Output the (X, Y) coordinate of the center of the cell containing the given text.  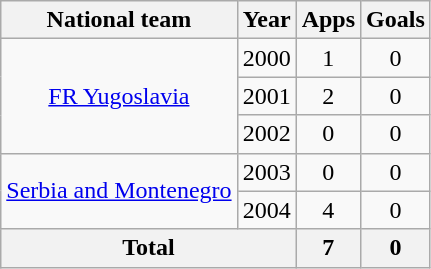
Year (266, 20)
2001 (266, 96)
Total (148, 248)
Serbia and Montenegro (119, 191)
2000 (266, 58)
2 (328, 96)
2004 (266, 210)
National team (119, 20)
4 (328, 210)
FR Yugoslavia (119, 96)
Apps (328, 20)
2003 (266, 172)
1 (328, 58)
7 (328, 248)
Goals (396, 20)
2002 (266, 134)
